Determine the [X, Y] coordinate at the center of the cell enclosing the given text.  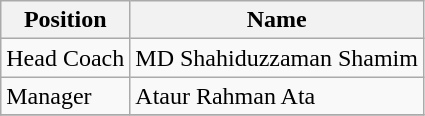
Head Coach [66, 58]
Ataur Rahman Ata [277, 96]
MD Shahiduzzaman Shamim [277, 58]
Position [66, 20]
Manager [66, 96]
Name [277, 20]
